Find where the given text appears and provide that cell's center as (X, Y) coordinate. 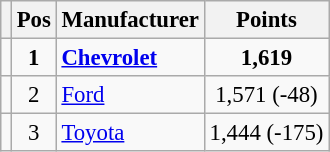
1,571 (-48) (266, 95)
3 (34, 133)
1,444 (-175) (266, 133)
Pos (34, 20)
2 (34, 95)
Chevrolet (130, 58)
1 (34, 58)
Manufacturer (130, 20)
Points (266, 20)
Ford (130, 95)
1,619 (266, 58)
Toyota (130, 133)
